From the cell containing the given text, extract its center point as (X, Y) coordinate. 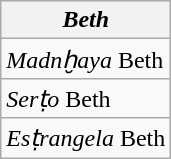
Serṭo Beth (86, 98)
Esṭrangela Beth (86, 138)
Madnḫaya Beth (86, 59)
Beth (86, 20)
